Output the (X, Y) coordinate of the center of the cell containing the given text.  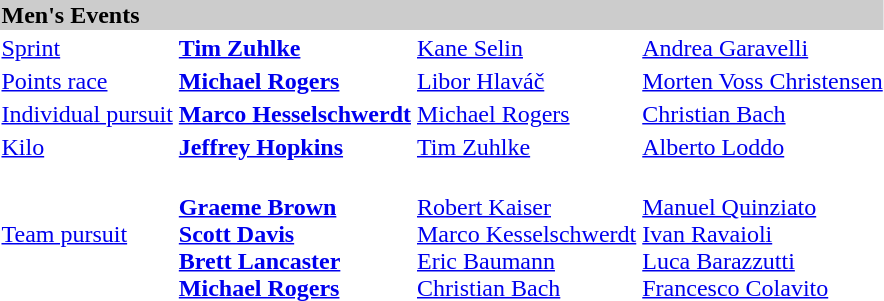
Andrea Garavelli (762, 48)
Jeffrey Hopkins (294, 147)
Sprint (87, 48)
Christian Bach (762, 114)
Kane Selin (527, 48)
Individual pursuit (87, 114)
Marco Hesselschwerdt (294, 114)
Libor Hlaváč (527, 81)
Kilo (87, 147)
Morten Voss Christensen (762, 81)
Alberto Loddo (762, 147)
Points race (87, 81)
Men's Events (442, 15)
